Determine the [x, y] coordinate at the center of the cell enclosing the given text.  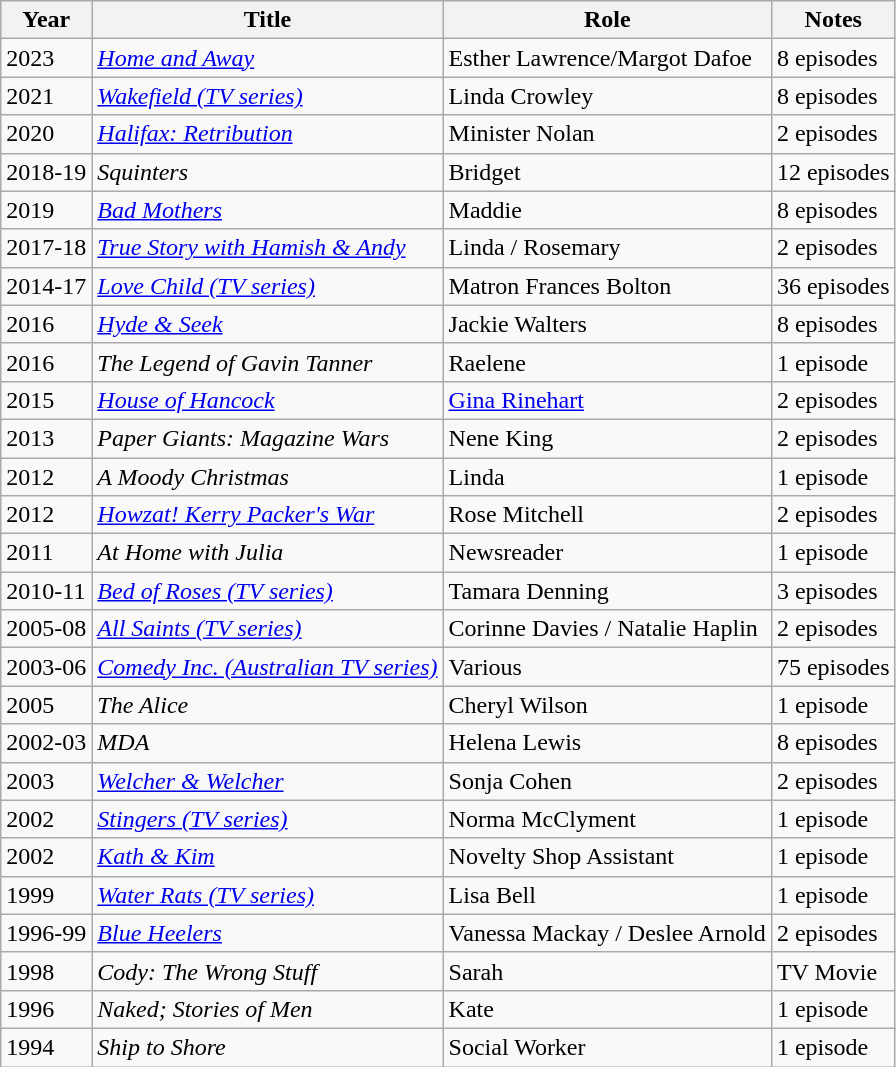
Cody: The Wrong Stuff [268, 971]
At Home with Julia [268, 553]
1999 [46, 895]
Home and Away [268, 58]
Comedy Inc. (Australian TV series) [268, 667]
Social Worker [607, 1047]
Paper Giants: Magazine Wars [268, 438]
Gina Rinehart [607, 400]
75 episodes [833, 667]
Various [607, 667]
True Story with Hamish & Andy [268, 248]
Howzat! Kerry Packer's War [268, 515]
Bed of Roses (TV series) [268, 591]
Wakefield (TV series) [268, 96]
Linda / Rosemary [607, 248]
Norma McClyment [607, 819]
2013 [46, 438]
Esther Lawrence/Margot Dafoe [607, 58]
TV Movie [833, 971]
Linda [607, 477]
All Saints (TV series) [268, 629]
2005-08 [46, 629]
Nene King [607, 438]
2019 [46, 210]
Notes [833, 20]
The Legend of Gavin Tanner [268, 362]
2021 [46, 96]
2018-19 [46, 172]
Sonja Cohen [607, 781]
Title [268, 20]
Hyde & Seek [268, 324]
Love Child (TV series) [268, 286]
2014-17 [46, 286]
12 episodes [833, 172]
Helena Lewis [607, 743]
Water Rats (TV series) [268, 895]
2020 [46, 134]
1996-99 [46, 933]
Raelene [607, 362]
36 episodes [833, 286]
Stingers (TV series) [268, 819]
2003 [46, 781]
Sarah [607, 971]
Bad Mothers [268, 210]
Lisa Bell [607, 895]
Role [607, 20]
2011 [46, 553]
1994 [46, 1047]
Welcher & Welcher [268, 781]
3 episodes [833, 591]
2023 [46, 58]
Kath & Kim [268, 857]
1998 [46, 971]
Jackie Walters [607, 324]
2017-18 [46, 248]
Blue Heelers [268, 933]
Novelty Shop Assistant [607, 857]
Kate [607, 1009]
2010-11 [46, 591]
Minister Nolan [607, 134]
The Alice [268, 705]
Vanessa Mackay / Deslee Arnold [607, 933]
1996 [46, 1009]
Cheryl Wilson [607, 705]
Tamara Denning [607, 591]
Squinters [268, 172]
Halifax: Retribution [268, 134]
A Moody Christmas [268, 477]
Bridget [607, 172]
2015 [46, 400]
Year [46, 20]
Naked; Stories of Men [268, 1009]
Corinne Davies / Natalie Haplin [607, 629]
Matron Frances Bolton [607, 286]
2005 [46, 705]
2003-06 [46, 667]
Newsreader [607, 553]
2002-03 [46, 743]
Linda Crowley [607, 96]
MDA [268, 743]
Ship to Shore [268, 1047]
Maddie [607, 210]
Rose Mitchell [607, 515]
House of Hancock [268, 400]
